Return [x, y] of the center of cell containing provided text 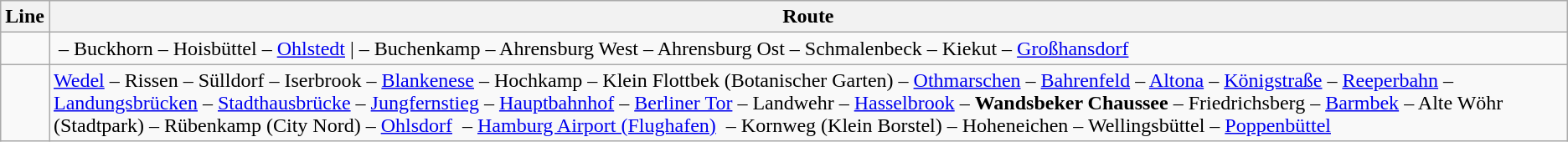
– Buckhorn – Hoisbüttel – Ohlstedt | – Buchenkamp – Ahrensburg West – Ahrensburg Ost – Schmalenbeck – Kiekut – Großhansdorf [807, 48]
Route [807, 17]
Line [25, 17]
